Find where the given text appears and provide that cell's center as [X, Y] coordinate. 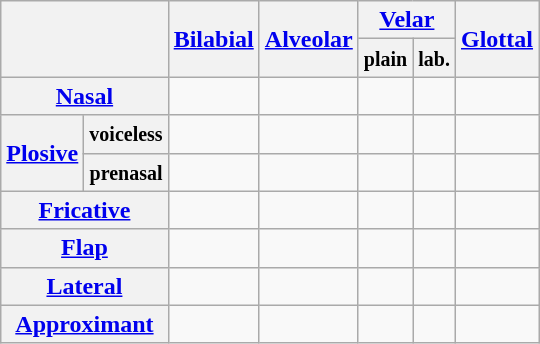
Approximant [84, 324]
Velar [406, 20]
lab. [434, 58]
Flap [84, 248]
Nasal [84, 96]
Bilabial [214, 39]
Lateral [84, 286]
Fricative [84, 210]
prenasal [126, 172]
Alveolar [308, 39]
Glottal [496, 39]
Plosive [42, 153]
plain [385, 58]
voiceless [126, 134]
